Find where the given text appears and provide that cell's center as [X, Y] coordinate. 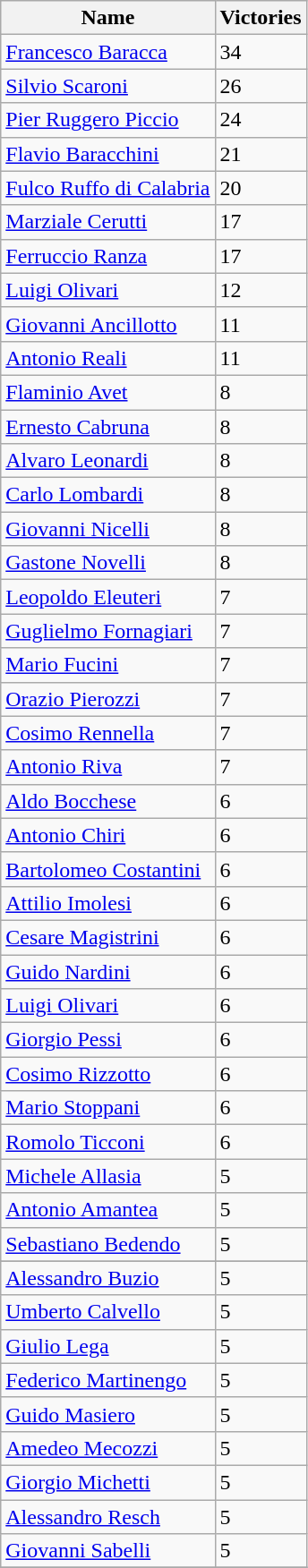
26 [261, 86]
Leopoldo Eleuteri [107, 597]
Attilio Imolesi [107, 903]
Giorgio Michetti [107, 1482]
Romolo Ticconi [107, 1142]
Giovanni Sabelli [107, 1551]
Sebastiano Bedendo [107, 1244]
Name [107, 18]
Federico Martinengo [107, 1380]
Gastone Novelli [107, 563]
34 [261, 52]
12 [261, 290]
20 [261, 188]
Guido Nardini [107, 971]
Giovanni Ancillotto [107, 324]
Amedeo Mecozzi [107, 1448]
Flaminio Avet [107, 392]
Guido Masiero [107, 1414]
Aldo Bocchese [107, 801]
Giorgio Pessi [107, 1040]
Alessandro Resch [107, 1517]
Alvaro Leonardi [107, 461]
Cosimo Rennella [107, 733]
Antonio Riva [107, 767]
Pier Ruggero Piccio [107, 120]
Bartolomeo Costantini [107, 869]
Ernesto Cabruna [107, 427]
Carlo Lombardi [107, 495]
Fulco Ruffo di Calabria [107, 188]
Giovanni Nicelli [107, 529]
24 [261, 120]
Mario Stoppani [107, 1108]
Umberto Calvello [107, 1312]
Antonio Reali [107, 358]
21 [261, 154]
Alessandro Buzio [107, 1278]
Marziale Cerutti [107, 222]
Orazio Pierozzi [107, 699]
Ferruccio Ranza [107, 256]
Mario Fucini [107, 665]
Flavio Baracchini [107, 154]
Giulio Lega [107, 1346]
Cosimo Rizzotto [107, 1074]
Antonio Amantea [107, 1210]
Michele Allasia [107, 1176]
Cesare Magistrini [107, 937]
Silvio Scaroni [107, 86]
Francesco Baracca [107, 52]
Guglielmo Fornagiari [107, 631]
Antonio Chiri [107, 835]
Victories [261, 18]
